Find where the given text appears and provide that cell's center as (X, Y) coordinate. 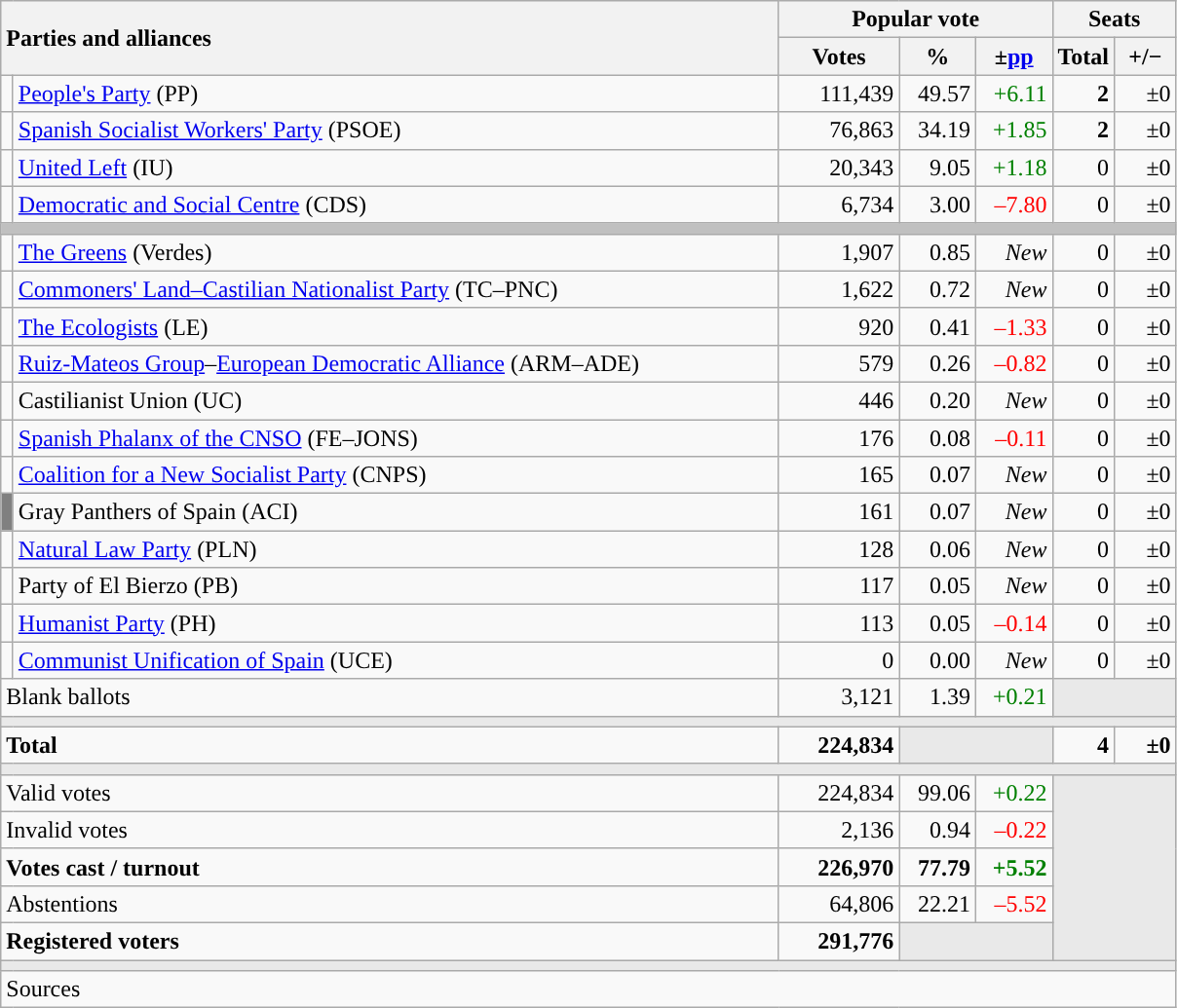
20,343 (839, 168)
165 (839, 475)
The Ecologists (LE) (396, 326)
Commoners' Land–Castilian Nationalist Party (TC–PNC) (396, 289)
226,970 (839, 867)
+0.21 (1013, 697)
Ruiz-Mateos Group–European Democratic Alliance (ARM–ADE) (396, 363)
–0.22 (1013, 830)
0.26 (937, 363)
Castilianist Union (UC) (396, 400)
49.57 (937, 93)
99.06 (937, 793)
Valid votes (390, 793)
2,136 (839, 830)
Popular vote (916, 19)
161 (839, 512)
291,776 (839, 941)
Party of El Bierzo (PB) (396, 586)
3.00 (937, 205)
0.72 (937, 289)
The Greens (Verdes) (396, 252)
–0.14 (1013, 623)
+0.22 (1013, 793)
±pp (1013, 56)
128 (839, 549)
+/− (1146, 56)
Votes (839, 56)
Sources (588, 989)
1,907 (839, 252)
Gray Panthers of Spain (ACI) (396, 512)
34.19 (937, 131)
Seats (1115, 19)
0.41 (937, 326)
6,734 (839, 205)
64,806 (839, 904)
–0.82 (1013, 363)
Spanish Phalanx of the CNSO (FE–JONS) (396, 437)
Democratic and Social Centre (CDS) (396, 205)
Communist Unification of Spain (UCE) (396, 660)
117 (839, 586)
0.08 (937, 437)
176 (839, 437)
1,622 (839, 289)
Abstentions (390, 904)
Parties and alliances (390, 38)
9.05 (937, 168)
111,439 (839, 93)
3,121 (839, 697)
4 (1083, 745)
+5.52 (1013, 867)
Natural Law Party (PLN) (396, 549)
+1.18 (1013, 168)
77.79 (937, 867)
0.20 (937, 400)
0.94 (937, 830)
1.39 (937, 697)
113 (839, 623)
Coalition for a New Socialist Party (CNPS) (396, 475)
Spanish Socialist Workers' Party (PSOE) (396, 131)
–5.52 (1013, 904)
920 (839, 326)
–1.33 (1013, 326)
+6.11 (1013, 93)
579 (839, 363)
–0.11 (1013, 437)
446 (839, 400)
Invalid votes (390, 830)
0.00 (937, 660)
0.85 (937, 252)
+1.85 (1013, 131)
76,863 (839, 131)
Votes cast / turnout (390, 867)
Blank ballots (390, 697)
0.06 (937, 549)
% (937, 56)
Humanist Party (PH) (396, 623)
United Left (IU) (396, 168)
–7.80 (1013, 205)
People's Party (PP) (396, 93)
Registered voters (390, 941)
22.21 (937, 904)
